Search for the cell housing the specified text and yield its (X, Y) center coordinate. 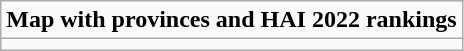
Map with provinces and HAI 2022 rankings (232, 20)
